Pinpoint the cell where the given text exists, returning its [X, Y] midpoint coordinate. 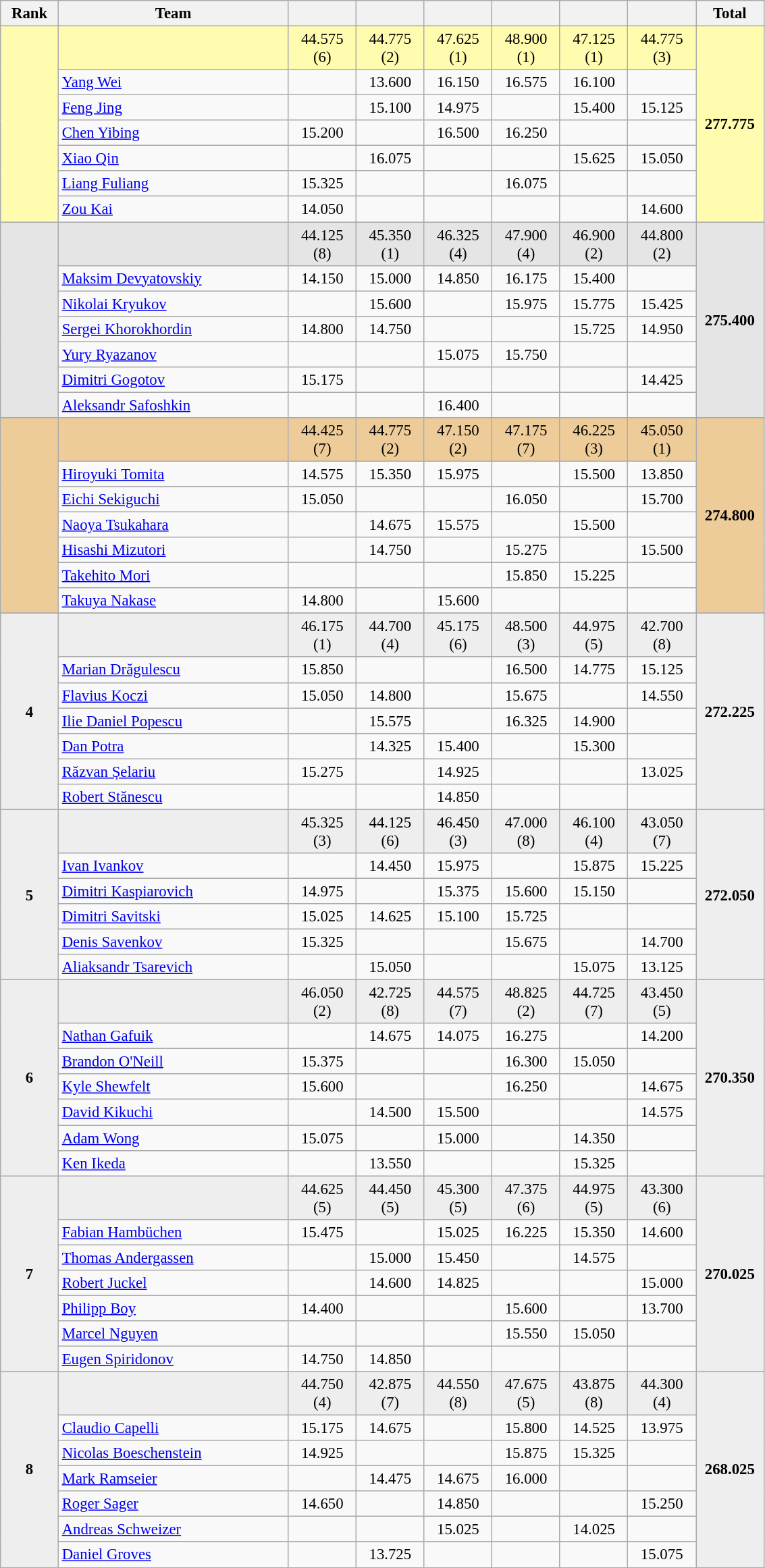
Dimitri Gogotov [173, 380]
43.050 (7) [662, 832]
47.150 (2) [458, 440]
46.325 (4) [458, 244]
45.325 (3) [323, 832]
13.600 [390, 82]
Hisashi Mizutori [173, 550]
15.200 [323, 133]
16.100 [594, 82]
14.450 [390, 866]
Dimitri Savitski [173, 917]
14.775 [594, 670]
Eichi Sekiguchi [173, 499]
44.575 (6) [323, 49]
Takehito Mori [173, 576]
Yang Wei [173, 82]
46.225 (3) [594, 440]
Aliaksandr Tsarevich [173, 967]
Robert Stănescu [173, 797]
Adam Wong [173, 1138]
Yury Ryazanov [173, 354]
44.700 (4) [390, 636]
7 [30, 1274]
44.125 (8) [323, 244]
14.025 [594, 1530]
Takuya Nakase [173, 601]
44.125 (6) [390, 832]
44.550 (8) [458, 1393]
15.800 [527, 1428]
Zou Kai [173, 209]
13.700 [662, 1308]
Daniel Groves [173, 1555]
15.450 [458, 1258]
42.725 (8) [390, 1002]
14.625 [390, 917]
16.300 [527, 1062]
15.750 [527, 354]
268.025 [729, 1469]
13.725 [390, 1555]
45.350 (1) [390, 244]
47.125 (1) [594, 49]
44.575 (7) [458, 1002]
275.400 [729, 320]
5 [30, 895]
Rank [30, 13]
46.175 (1) [323, 636]
Ivan Ivankov [173, 866]
14.075 [458, 1036]
48.825 (2) [527, 1002]
Liang Fuliang [173, 184]
Xiao Qin [173, 159]
14.550 [662, 695]
47.900 (4) [527, 244]
48.900 (1) [527, 49]
15.300 [594, 746]
47.375 (6) [527, 1197]
Robert Juckel [173, 1283]
Maksim Devyatovskiy [173, 278]
14.150 [323, 278]
47.000 (8) [527, 832]
Naoya Tsukahara [173, 525]
16.175 [527, 278]
14.475 [390, 1479]
15.475 [323, 1232]
44.750 (4) [323, 1393]
Chen Yibing [173, 133]
15.425 [662, 304]
14.350 [594, 1138]
16.150 [458, 82]
8 [30, 1469]
14.425 [662, 380]
16.325 [527, 721]
Mark Ramseier [173, 1479]
Total [729, 13]
44.800 (2) [662, 244]
Feng Jing [173, 108]
44.300 (4) [662, 1393]
16.275 [527, 1036]
13.550 [390, 1163]
Nathan Gafuik [173, 1036]
Nikolai Kryukov [173, 304]
46.450 (3) [458, 832]
14.950 [662, 329]
42.700 (8) [662, 636]
Nicolas Boeschenstein [173, 1453]
13.125 [662, 967]
270.025 [729, 1274]
6 [30, 1078]
14.200 [662, 1036]
277.775 [729, 124]
44.425 (7) [323, 440]
Kyle Shewfelt [173, 1087]
15.625 [594, 159]
Marcel Nguyen [173, 1334]
Marian Drăgulescu [173, 670]
14.400 [323, 1308]
45.300 (5) [458, 1197]
47.675 (5) [527, 1393]
4 [30, 711]
272.225 [729, 711]
46.050 (2) [323, 1002]
47.625 (1) [458, 49]
Eugen Spiridonov [173, 1359]
43.300 (6) [662, 1197]
14.525 [594, 1428]
270.350 [729, 1078]
14.325 [390, 746]
Dimitri Kaspiarovich [173, 891]
44.450 (5) [390, 1197]
Team [173, 13]
16.000 [527, 1479]
Flavius Koczi [173, 695]
44.625 (5) [323, 1197]
46.900 (2) [594, 244]
16.225 [527, 1232]
43.875 (8) [594, 1393]
15.250 [662, 1504]
Ilie Daniel Popescu [173, 721]
Thomas Andergassen [173, 1258]
16.575 [527, 82]
Ken Ikeda [173, 1163]
42.875 (7) [390, 1393]
45.175 (6) [458, 636]
16.400 [458, 405]
Claudio Capelli [173, 1428]
46.100 (4) [594, 832]
274.800 [729, 516]
14.650 [323, 1504]
15.550 [527, 1334]
Brandon O'Neill [173, 1062]
44.775 (3) [662, 49]
Andreas Schweizer [173, 1530]
14.825 [458, 1283]
15.700 [662, 499]
Philipp Boy [173, 1308]
47.175 (7) [527, 440]
15.150 [594, 891]
Dan Potra [173, 746]
13.975 [662, 1428]
14.050 [323, 209]
44.725 (7) [594, 1002]
16.050 [527, 499]
Răzvan Șelariu [173, 772]
Roger Sager [173, 1504]
Denis Savenkov [173, 942]
272.050 [729, 895]
48.500 (3) [527, 636]
45.050 (1) [662, 440]
Aleksandr Safoshkin [173, 405]
Fabian Hambüchen [173, 1232]
43.450 (5) [662, 1002]
David Kikuchi [173, 1112]
14.900 [594, 721]
14.700 [662, 942]
15.775 [594, 304]
13.025 [662, 772]
13.850 [662, 474]
Hiroyuki Tomita [173, 474]
14.500 [390, 1112]
Sergei Khorokhordin [173, 329]
